Locate the cell with the specified text and output its (x, y) center coordinate. 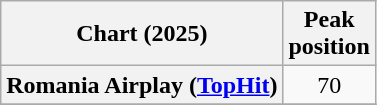
70 (329, 85)
Chart (2025) (142, 34)
Peakposition (329, 34)
Romania Airplay (TopHit) (142, 85)
